Pinpoint the cell where the given text exists, returning its [X, Y] midpoint coordinate. 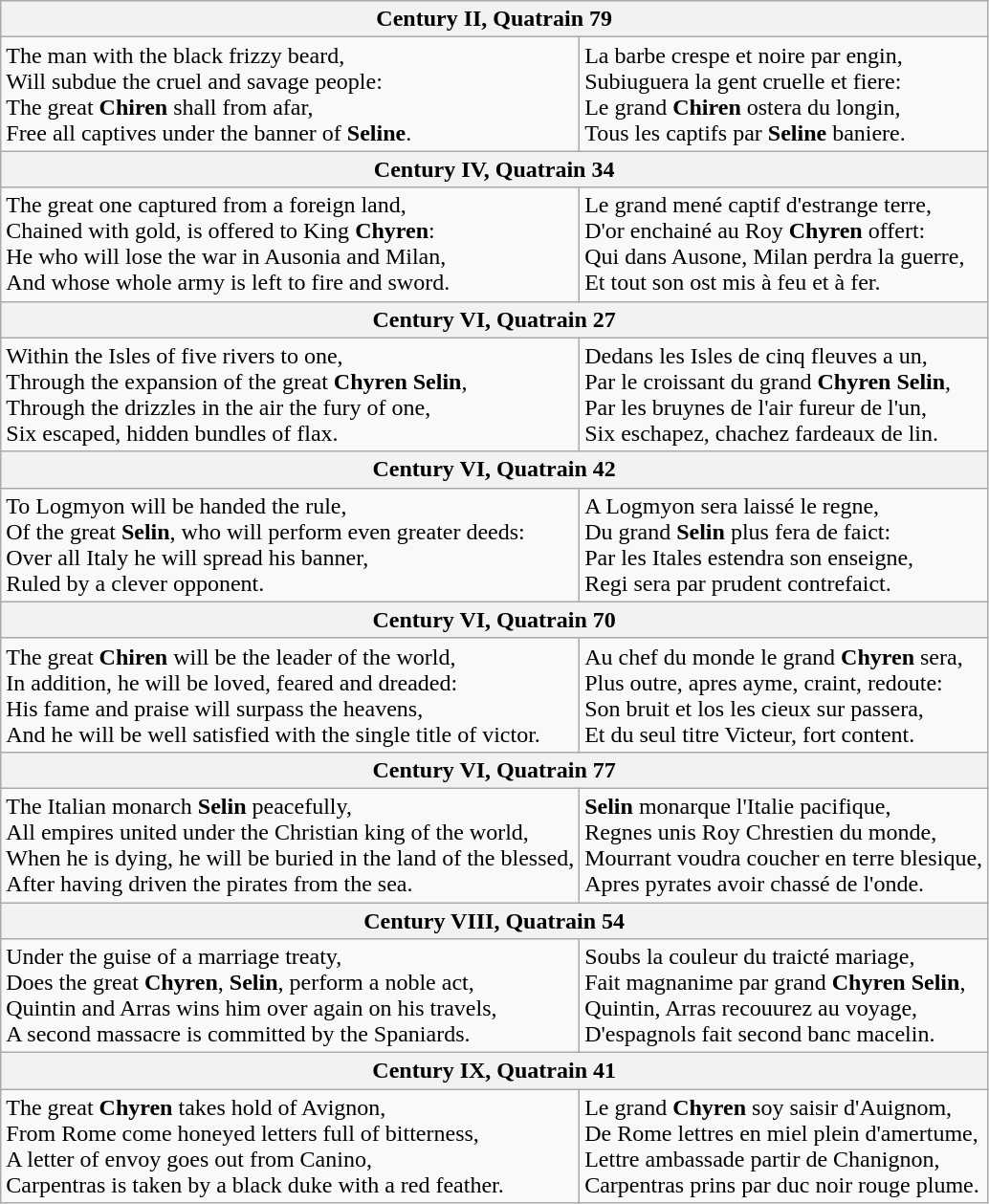
Century VI, Quatrain 77 [494, 770]
Soubs la couleur du traicté mariage,Fait magnanime par grand Chyren Selin,Quintin, Arras recouurez au voyage,D'espagnols fait second banc macelin. [784, 996]
Century II, Quatrain 79 [494, 19]
Century IV, Quatrain 34 [494, 169]
Century VIII, Quatrain 54 [494, 921]
Century VI, Quatrain 70 [494, 620]
Century VI, Quatrain 42 [494, 470]
Century IX, Quatrain 41 [494, 1071]
Selin monarque l'Italie pacifique,Regnes unis Roy Chrestien du monde,Mourrant voudra coucher en terre blesique,Apres pyrates avoir chassé de l'onde. [784, 845]
La barbe crespe et noire par engin,Subiuguera la gent cruelle et fiere:Le grand Chiren ostera du longin,Tous les captifs par Seline baniere. [784, 94]
Le grand mené captif d'estrange terre,D'or enchainé au Roy Chyren offert:Qui dans Ausone, Milan perdra la guerre,Et tout son ost mis à feu et à fer. [784, 245]
A Logmyon sera laissé le regne,Du grand Selin plus fera de faict:Par les Itales estendra son enseigne,Regi sera par prudent contrefaict. [784, 545]
Century VI, Quatrain 27 [494, 319]
